Identify which cell holds the provided text, then report its (x, y) central coordinate. 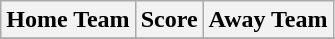
Home Team (68, 20)
Score (169, 20)
Away Team (268, 20)
